From the cell containing the given text, extract its center point as (X, Y) coordinate. 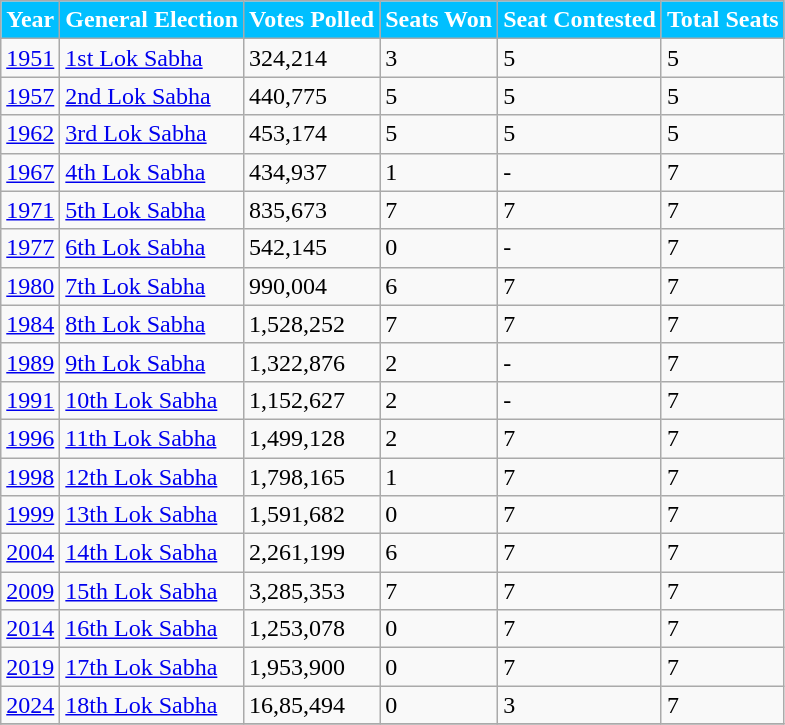
1996 (30, 438)
1,152,627 (312, 400)
12th Lok Sabha (152, 477)
835,673 (312, 210)
Votes Polled (312, 20)
324,214 (312, 58)
453,174 (312, 134)
Seat Contested (580, 20)
1984 (30, 324)
1951 (30, 58)
1980 (30, 286)
1991 (30, 400)
1,499,128 (312, 438)
2009 (30, 591)
General Election (152, 20)
9th Lok Sabha (152, 362)
2004 (30, 553)
2nd Lok Sabha (152, 96)
4th Lok Sabha (152, 172)
1999 (30, 515)
11th Lok Sabha (152, 438)
3,285,353 (312, 591)
440,775 (312, 96)
1971 (30, 210)
2019 (30, 667)
3rd Lok Sabha (152, 134)
2,261,199 (312, 553)
13th Lok Sabha (152, 515)
16,85,494 (312, 705)
1967 (30, 172)
8th Lok Sabha (152, 324)
1989 (30, 362)
18th Lok Sabha (152, 705)
1998 (30, 477)
990,004 (312, 286)
2024 (30, 705)
Year (30, 20)
16th Lok Sabha (152, 629)
15th Lok Sabha (152, 591)
1,798,165 (312, 477)
14th Lok Sabha (152, 553)
Total Seats (722, 20)
1st Lok Sabha (152, 58)
1,591,682 (312, 515)
542,145 (312, 248)
1,253,078 (312, 629)
1977 (30, 248)
7th Lok Sabha (152, 286)
6th Lok Sabha (152, 248)
434,937 (312, 172)
1,953,900 (312, 667)
1,528,252 (312, 324)
Seats Won (439, 20)
17th Lok Sabha (152, 667)
2014 (30, 629)
1,322,876 (312, 362)
1962 (30, 134)
1957 (30, 96)
10th Lok Sabha (152, 400)
5th Lok Sabha (152, 210)
